Determine the [X, Y] coordinate at the center of the cell enclosing the given text.  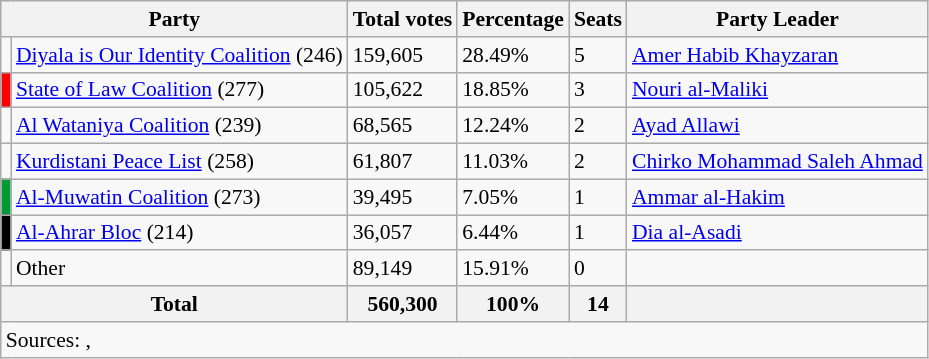
3 [598, 90]
Amer Habib Khayzaran [778, 55]
11.03% [513, 162]
Total votes [402, 19]
Al-Ahrar Bloc (214) [180, 233]
Party Leader [778, 19]
28.49% [513, 55]
Seats [598, 19]
Sources: , [464, 340]
Ayad Allawi [778, 126]
39,495 [402, 197]
Nouri al-Maliki [778, 90]
12.24% [513, 126]
89,149 [402, 269]
Ammar al-Hakim [778, 197]
Kurdistani Peace List (258) [180, 162]
560,300 [402, 304]
100% [513, 304]
Other [180, 269]
68,565 [402, 126]
Chirko Mohammad Saleh Ahmad [778, 162]
0 [598, 269]
61,807 [402, 162]
36,057 [402, 233]
18.85% [513, 90]
Al-Muwatin Coalition (273) [180, 197]
159,605 [402, 55]
Al Wataniya Coalition (239) [180, 126]
Dia al-Asadi [778, 233]
State of Law Coalition (277) [180, 90]
Percentage [513, 19]
Total [174, 304]
14 [598, 304]
7.05% [513, 197]
105,622 [402, 90]
6.44% [513, 233]
15.91% [513, 269]
Diyala is Our Identity Coalition (246) [180, 55]
Party [174, 19]
5 [598, 55]
